Pinpoint the cell where the given text exists, returning its (X, Y) midpoint coordinate. 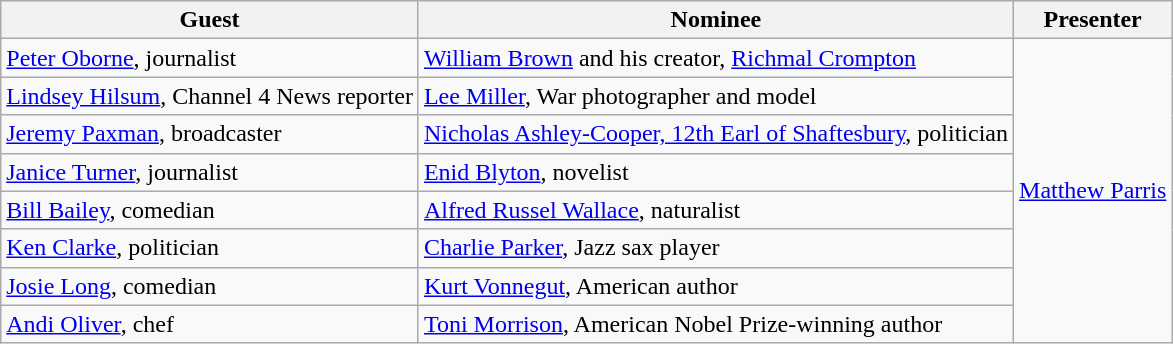
Peter Oborne, journalist (210, 58)
Enid Blyton, novelist (716, 172)
Presenter (1093, 20)
Toni Morrison, American Nobel Prize-winning author (716, 324)
Ken Clarke, politician (210, 248)
Bill Bailey, comedian (210, 210)
Nicholas Ashley-Cooper, 12th Earl of Shaftesbury, politician (716, 134)
Andi Oliver, chef (210, 324)
Alfred Russel Wallace, naturalist (716, 210)
Josie Long, comedian (210, 286)
William Brown and his creator, Richmal Crompton (716, 58)
Jeremy Paxman, broadcaster (210, 134)
Lee Miller, War photographer and model (716, 96)
Charlie Parker, Jazz sax player (716, 248)
Janice Turner, journalist (210, 172)
Lindsey Hilsum, Channel 4 News reporter (210, 96)
Matthew Parris (1093, 191)
Guest (210, 20)
Nominee (716, 20)
Kurt Vonnegut, American author (716, 286)
